Return the (x, y) coordinate for the center point of the cell that contains the specified text.  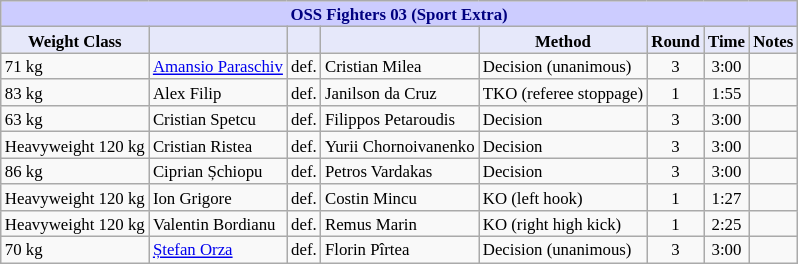
Filippos Petaroudis (400, 119)
Janilson da Cruz (400, 93)
Ion Grigore (218, 197)
1:55 (726, 93)
Time (726, 40)
Cristian Ristea (218, 145)
Notes (773, 40)
Ciprian Șchiopu (218, 171)
1:27 (726, 197)
Method (563, 40)
OSS Fighters 03 (Sport Extra) (400, 14)
Cristian Milea (400, 66)
Costin Mincu (400, 197)
Weight Class (75, 40)
Petros Vardakas (400, 171)
63 kg (75, 119)
Florin Pîrtea (400, 250)
71 kg (75, 66)
Alex Filip (218, 93)
86 kg (75, 171)
Ștefan Orza (218, 250)
Valentin Bordianu (218, 224)
83 kg (75, 93)
70 kg (75, 250)
Remus Marin (400, 224)
Cristian Spetcu (218, 119)
Round (676, 40)
2:25 (726, 224)
KO (right high kick) (563, 224)
Yurii Chornoivanenko (400, 145)
TKO (referee stoppage) (563, 93)
KO (left hook) (563, 197)
Amansio Paraschiv (218, 66)
